For the text-containing cell, return its midpoint in [x, y] coordinate format. 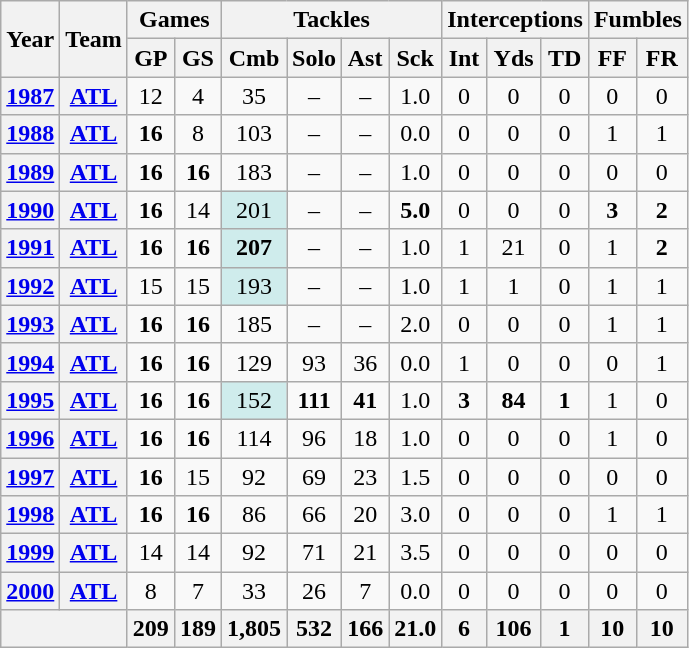
Games [174, 20]
3.5 [416, 553]
106 [514, 629]
166 [366, 629]
35 [254, 96]
71 [314, 553]
1993 [30, 324]
69 [314, 477]
129 [254, 362]
33 [254, 591]
Tackles [331, 20]
183 [254, 172]
532 [314, 629]
111 [314, 400]
2000 [30, 591]
FF [612, 58]
Sck [416, 58]
193 [254, 286]
201 [254, 210]
189 [198, 629]
1997 [30, 477]
103 [254, 134]
114 [254, 438]
1,805 [254, 629]
23 [366, 477]
1991 [30, 248]
TD [564, 58]
1.5 [416, 477]
41 [366, 400]
185 [254, 324]
Int [464, 58]
6 [464, 629]
Solo [314, 58]
Ast [366, 58]
Fumbles [638, 20]
2.0 [416, 324]
Cmb [254, 58]
93 [314, 362]
GP [150, 58]
12 [150, 96]
66 [314, 515]
207 [254, 248]
Interceptions [516, 20]
20 [366, 515]
4 [198, 96]
21.0 [416, 629]
Year [30, 39]
1996 [30, 438]
Yds [514, 58]
3.0 [416, 515]
152 [254, 400]
1995 [30, 400]
209 [150, 629]
1990 [30, 210]
96 [314, 438]
18 [366, 438]
36 [366, 362]
84 [514, 400]
1994 [30, 362]
1988 [30, 134]
86 [254, 515]
1992 [30, 286]
26 [314, 591]
1999 [30, 553]
Team [94, 39]
1989 [30, 172]
1998 [30, 515]
FR [662, 58]
5.0 [416, 210]
1987 [30, 96]
GS [198, 58]
